Search for the cell housing the specified text and yield its (X, Y) center coordinate. 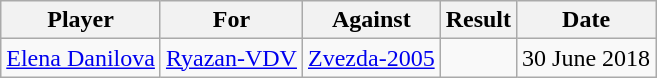
Ryazan-VDV (231, 58)
Player (81, 20)
Result (478, 20)
Zvezda-2005 (371, 58)
Against (371, 20)
Date (586, 20)
Elena Danilova (81, 58)
30 June 2018 (586, 58)
For (231, 20)
